Detect which cell encompasses the target text, then output its [x, y] center coordinate. 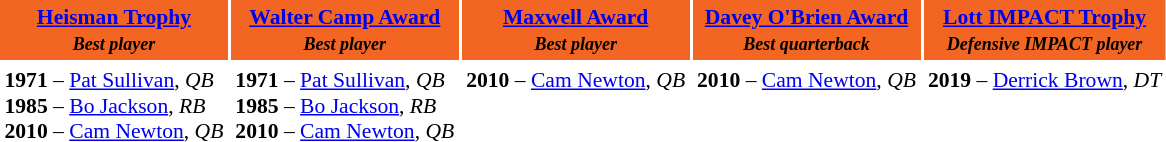
Heisman TrophyBest player [114, 30]
Walter Camp AwardBest player [345, 30]
Davey O'Brien AwardBest quarterback [807, 30]
Lott IMPACT TrophyDefensive IMPACT player [1044, 30]
Maxwell AwardBest player [576, 30]
